Detect which cell encompasses the target text, then output its (x, y) center coordinate. 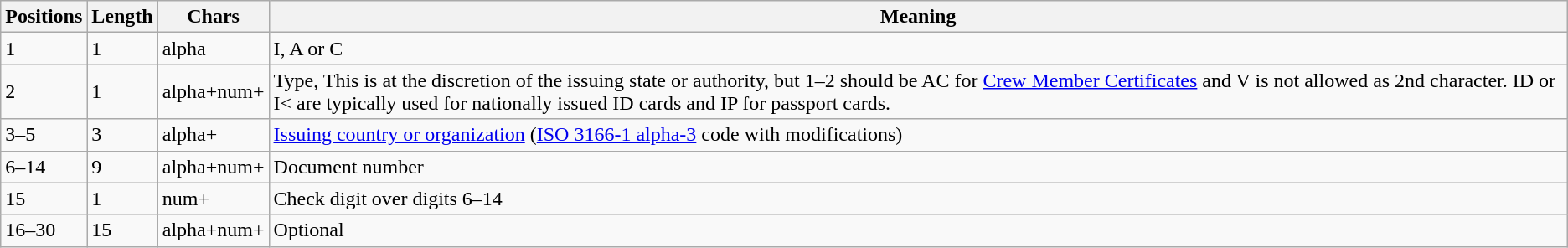
3–5 (44, 135)
Optional (918, 230)
Chars (213, 17)
Issuing country or organization (ISO 3166-1 alpha-3 code with modifications) (918, 135)
alpha (213, 49)
Meaning (918, 17)
6–14 (44, 167)
I, A or C (918, 49)
3 (122, 135)
9 (122, 167)
Positions (44, 17)
num+ (213, 199)
alpha+ (213, 135)
Document number (918, 167)
2 (44, 92)
Length (122, 17)
16–30 (44, 230)
Check digit over digits 6–14 (918, 199)
